Detect which cell encompasses the target text, then output its [x, y] center coordinate. 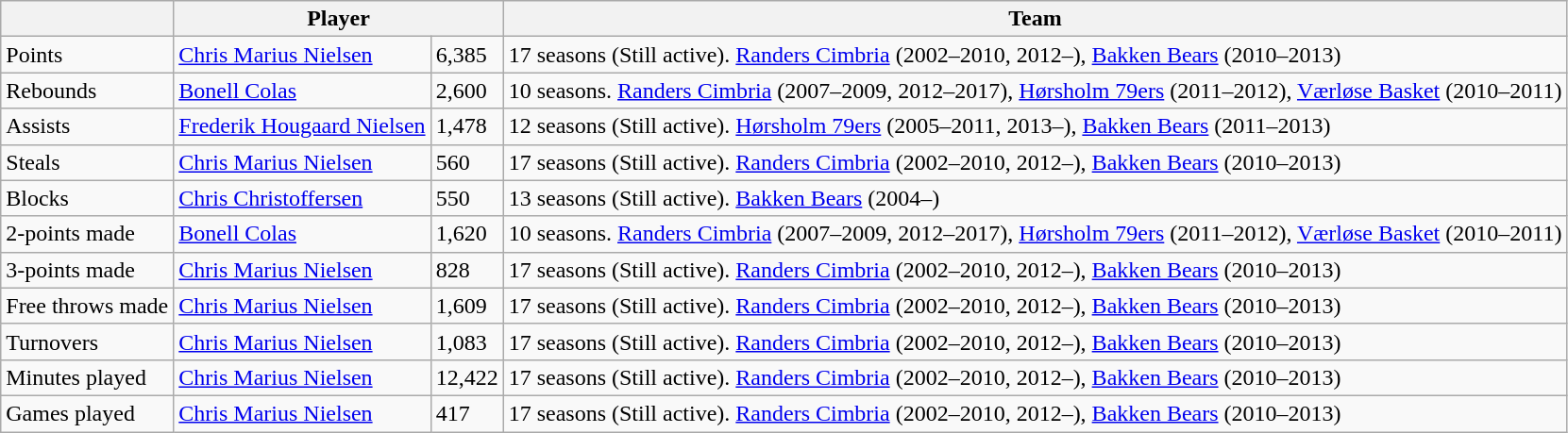
1,609 [466, 306]
Team [1035, 19]
1,478 [466, 126]
1,620 [466, 234]
Steals [87, 162]
550 [466, 198]
Points [87, 55]
Games played [87, 413]
12 seasons (Still active). Hørsholm 79ers (2005–2011, 2013–), Bakken Bears (2011–2013) [1035, 126]
12,422 [466, 377]
Assists [87, 126]
2,600 [466, 91]
417 [466, 413]
Turnovers [87, 341]
6,385 [466, 55]
828 [466, 270]
Minutes played [87, 377]
Rebounds [87, 91]
Free throws made [87, 306]
560 [466, 162]
Chris Christoffersen [302, 198]
Blocks [87, 198]
Frederik Hougaard Nielsen [302, 126]
1,083 [466, 341]
Player [338, 19]
3-points made [87, 270]
2-points made [87, 234]
13 seasons (Still active). Bakken Bears (2004–) [1035, 198]
